Scan for the cell matching the given text and deliver its (X, Y) coordinate at center. 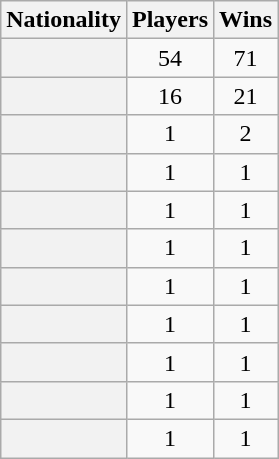
Players (170, 20)
Nationality (64, 20)
2 (246, 134)
54 (170, 58)
16 (170, 96)
21 (246, 96)
71 (246, 58)
Wins (246, 20)
